Return the (x, y) coordinate for the center point of the cell that contains the specified text.  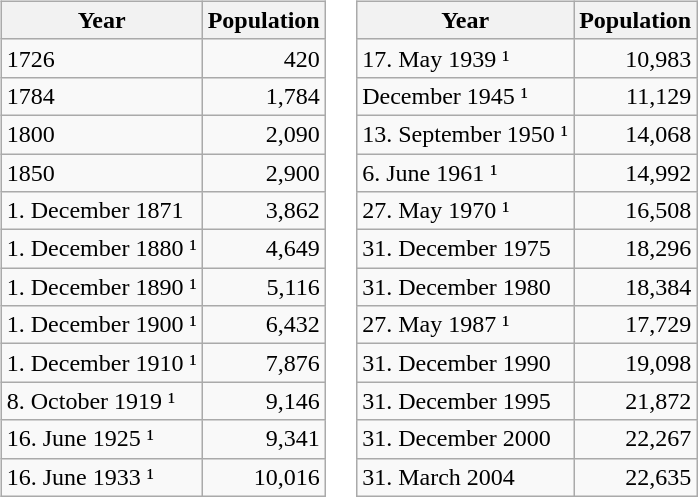
1800 (102, 134)
10,016 (264, 477)
1. December 1910 ¹ (102, 363)
27. May 1970 ¹ (466, 211)
31. December 1975 (466, 249)
2,900 (264, 173)
5,116 (264, 287)
4,649 (264, 249)
17,729 (636, 325)
22,635 (636, 477)
1. December 1871 (102, 211)
14,068 (636, 134)
14,992 (636, 173)
1850 (102, 173)
19,098 (636, 363)
1. December 1880 ¹ (102, 249)
16. June 1925 ¹ (102, 439)
17. May 1939 ¹ (466, 58)
1784 (102, 96)
December 1945 ¹ (466, 96)
22,267 (636, 439)
8. October 1919 ¹ (102, 401)
420 (264, 58)
16,508 (636, 211)
1,784 (264, 96)
1726 (102, 58)
18,384 (636, 287)
6,432 (264, 325)
18,296 (636, 249)
1. December 1900 ¹ (102, 325)
9,146 (264, 401)
27. May 1987 ¹ (466, 325)
13. September 1950 ¹ (466, 134)
9,341 (264, 439)
2,090 (264, 134)
31. December 1995 (466, 401)
3,862 (264, 211)
31. December 1990 (466, 363)
6. June 1961 ¹ (466, 173)
11,129 (636, 96)
7,876 (264, 363)
1. December 1890 ¹ (102, 287)
31. March 2004 (466, 477)
31. December 1980 (466, 287)
10,983 (636, 58)
16. June 1933 ¹ (102, 477)
31. December 2000 (466, 439)
21,872 (636, 401)
